Detect which cell encompasses the target text, then output its (x, y) center coordinate. 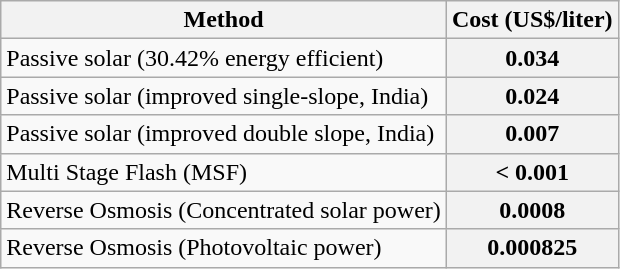
Cost (US$/liter) (532, 20)
Multi Stage Flash (MSF) (224, 172)
< 0.001 (532, 172)
0.024 (532, 96)
Reverse Osmosis (Concentrated solar power) (224, 210)
Passive solar (improved single-slope, India) (224, 96)
0.0008 (532, 210)
Reverse Osmosis (Photovoltaic power) (224, 248)
0.034 (532, 58)
Passive solar (30.42% energy efficient) (224, 58)
0.007 (532, 134)
Passive solar (improved double slope, India) (224, 134)
0.000825 (532, 248)
Method (224, 20)
